Return the [X, Y] coordinate for the center point of the cell that contains the specified text.  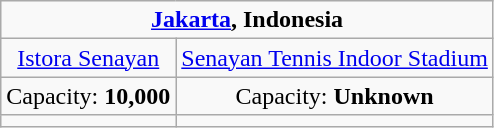
Capacity: 10,000 [88, 96]
Istora Senayan [88, 58]
Senayan Tennis Indoor Stadium [335, 58]
Jakarta, Indonesia [248, 20]
Capacity: Unknown [335, 96]
